Scan for the cell matching the given text and deliver its (x, y) coordinate at center. 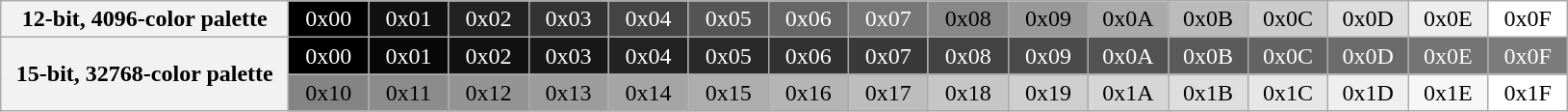
0x1B (1209, 93)
0x13 (568, 93)
0x1C (1288, 93)
0x1F (1529, 93)
0x19 (1047, 93)
0x1D (1369, 93)
0x17 (887, 93)
0x1E (1448, 93)
0x10 (329, 93)
0x11 (408, 93)
0x1A (1128, 93)
12-bit, 4096-color palette (144, 19)
0x14 (649, 93)
0x18 (968, 93)
0x15 (728, 93)
0x16 (809, 93)
15-bit, 32768-color palette (144, 74)
0x12 (489, 93)
